Output the [x, y] coordinate of the center of the cell containing the given text.  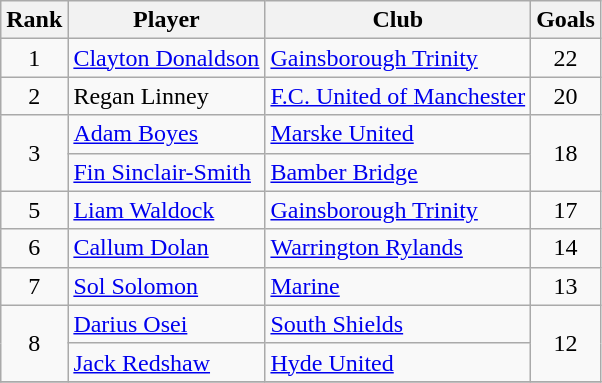
8 [34, 343]
1 [34, 58]
Bamber Bridge [398, 172]
14 [566, 248]
Marine [398, 286]
Callum Dolan [166, 248]
6 [34, 248]
Regan Linney [166, 96]
22 [566, 58]
Sol Solomon [166, 286]
20 [566, 96]
Hyde United [398, 362]
7 [34, 286]
Adam Boyes [166, 134]
Fin Sinclair-Smith [166, 172]
Liam Waldock [166, 210]
3 [34, 153]
18 [566, 153]
Darius Osei [166, 324]
Marske United [398, 134]
17 [566, 210]
2 [34, 96]
13 [566, 286]
Rank [34, 20]
Club [398, 20]
Clayton Donaldson [166, 58]
5 [34, 210]
Jack Redshaw [166, 362]
South Shields [398, 324]
F.C. United of Manchester [398, 96]
12 [566, 343]
Player [166, 20]
Goals [566, 20]
Warrington Rylands [398, 248]
